Output the [X, Y] coordinate of the center of the cell containing the given text.  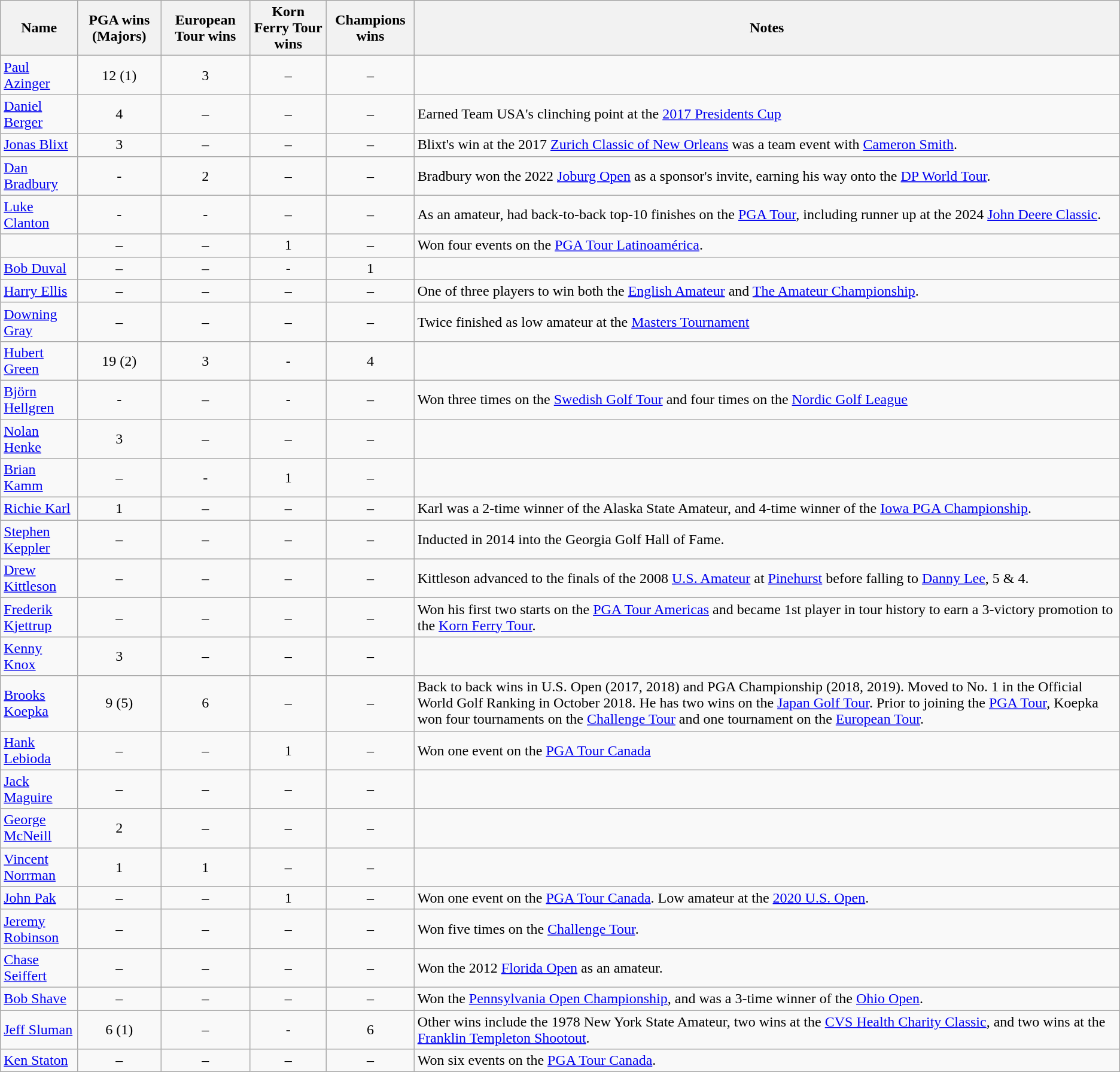
Jeff Sluman [39, 1030]
Won one event on the PGA Tour Canada [767, 751]
Other wins include the 1978 New York State Amateur, two wins at the CVS Health Charity Classic, and two wins at the Franklin Templeton Shootout. [767, 1030]
Brian Kamm [39, 478]
Won one event on the PGA Tour Canada. Low amateur at the 2020 U.S. Open. [767, 898]
Won his first two starts on the PGA Tour Americas and became 1st player in tour history to earn a 3-victory promotion to the Korn Ferry Tour. [767, 618]
Kenny Knox [39, 656]
Luke Clanton [39, 214]
Kittleson advanced to the finals of the 2008 U.S. Amateur at Pinehurst before falling to Danny Lee, 5 & 4. [767, 578]
One of three players to win both the English Amateur and The Amateur Championship. [767, 291]
European Tour wins [206, 28]
Champions wins [371, 28]
Won the 2012 Florida Open as an amateur. [767, 967]
Earned Team USA's clinching point at the 2017 Presidents Cup [767, 114]
George McNeill [39, 828]
Björn Hellgren [39, 400]
19 (2) [120, 360]
Bob Duval [39, 268]
Drew Kittleson [39, 578]
Won three times on the Swedish Golf Tour and four times on the Nordic Golf League [767, 400]
Paul Azinger [39, 75]
Inducted in 2014 into the Georgia Golf Hall of Fame. [767, 540]
Korn Ferry Tour wins [288, 28]
6 (1) [120, 1030]
John Pak [39, 898]
Jack Maguire [39, 789]
Hubert Green [39, 360]
Dan Bradbury [39, 176]
9 (5) [120, 703]
Bob Shave [39, 998]
PGA wins (Majors) [120, 28]
Richie Karl [39, 509]
Name [39, 28]
Blixt's win at the 2017 Zurich Classic of New Orleans was a team event with Cameron Smith. [767, 145]
Vincent Norrman [39, 867]
Nolan Henke [39, 438]
Downing Gray [39, 322]
Won six events on the PGA Tour Canada. [767, 1061]
Brooks Koepka [39, 703]
Jonas Blixt [39, 145]
Chase Seiffert [39, 967]
12 (1) [120, 75]
Frederik Kjettrup [39, 618]
Daniel Berger [39, 114]
Hank Lebioda [39, 751]
Bradbury won the 2022 Joburg Open as a sponsor's invite, earning his way onto the DP World Tour. [767, 176]
Karl was a 2-time winner of the Alaska State Amateur, and 4-time winner of the Iowa PGA Championship. [767, 509]
As an amateur, had back-to-back top-10 finishes on the PGA Tour, including runner up at the 2024 John Deere Classic. [767, 214]
Harry Ellis [39, 291]
Won the Pennsylvania Open Championship, and was a 3-time winner of the Ohio Open. [767, 998]
Won five times on the Challenge Tour. [767, 929]
Won four events on the PGA Tour Latinoamérica. [767, 245]
Jeremy Robinson [39, 929]
Twice finished as low amateur at the Masters Tournament [767, 322]
Ken Staton [39, 1061]
Notes [767, 28]
Stephen Keppler [39, 540]
